Locate the cell with the specified text and output its [x, y] center coordinate. 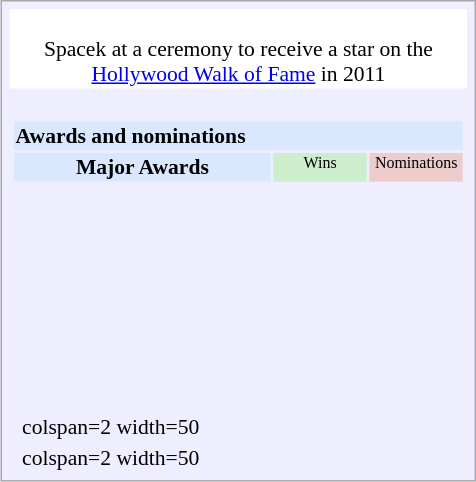
Awards and nominations [238, 135]
Nominations [416, 167]
Spacek at a ceremony to receive a star on the Hollywood Walk of Fame in 2011 [239, 49]
Awards and nominations Major Awards Wins Nominations [239, 250]
Wins [320, 167]
Major Awards [142, 167]
